From the cell containing the given text, extract its center point as [x, y] coordinate. 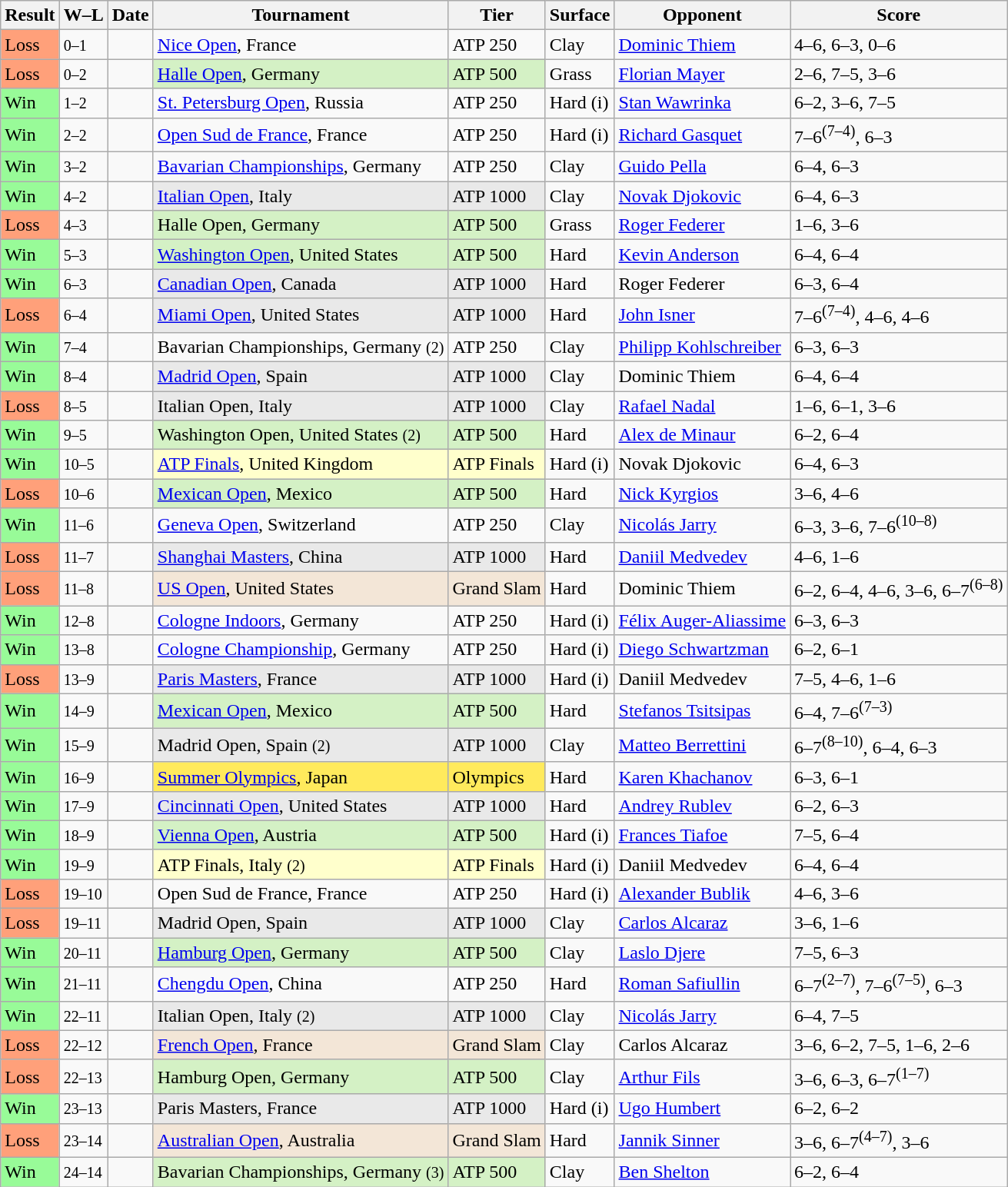
Australian Open, Australia [301, 1141]
19–9 [83, 864]
7–6(7–4), 4–6, 4–6 [899, 315]
18–9 [83, 835]
22–11 [83, 1016]
Jannik Sinner [703, 1141]
6–4, 7–5 [899, 1016]
6–3 [83, 284]
4–6, 1–6 [899, 557]
Frances Tiafoe [703, 835]
4–3 [83, 225]
16–9 [83, 776]
Surface [580, 15]
Kevin Anderson [703, 254]
0–2 [83, 74]
7–6(7–4), 6–3 [899, 135]
10–6 [83, 494]
Diego Schwartzman [703, 650]
6–2, 6–4, 4–6, 3–6, 6–7(6–8) [899, 589]
21–11 [83, 984]
Philipp Kohlschreiber [703, 347]
Félix Auger-Aliassime [703, 620]
ATP Finals, United Kingdom [301, 464]
20–11 [83, 953]
6–3, 6–1 [899, 776]
Guido Pella [703, 167]
13–9 [83, 679]
7–4 [83, 347]
Cologne Championship, Germany [301, 650]
Ugo Humbert [703, 1109]
Washington Open, United States (2) [301, 435]
2–6, 7–5, 3–6 [899, 74]
0–1 [83, 45]
French Open, France [301, 1045]
Ben Shelton [703, 1172]
Rafael Nadal [703, 406]
6–2, 6–2 [899, 1109]
Nick Kyrgios [703, 494]
4–2 [83, 196]
Olympics [497, 776]
8–5 [83, 406]
23–14 [83, 1141]
Tournament [301, 15]
9–5 [83, 435]
7–5, 4–6, 1–6 [899, 679]
Miami Open, United States [301, 315]
Alexander Bublik [703, 894]
11–6 [83, 526]
4–6, 3–6 [899, 894]
5–3 [83, 254]
19–11 [83, 923]
22–12 [83, 1045]
6–7(2–7), 7–6(7–5), 6–3 [899, 984]
Summer Olympics, Japan [301, 776]
7–5, 6–4 [899, 835]
John Isner [703, 315]
4–6, 6–3, 0–6 [899, 45]
Andrey Rublev [703, 806]
W–L [83, 15]
St. Petersburg Open, Russia [301, 103]
6–3, 6–4 [899, 284]
11–7 [83, 557]
Karen Khachanov [703, 776]
1–6, 3–6 [899, 225]
Bavarian Championships, Germany (2) [301, 347]
Italian Open, Italy (2) [301, 1016]
13–8 [83, 650]
12–8 [83, 620]
1–2 [83, 103]
Score [899, 15]
Opponent [703, 15]
6–2, 6–1 [899, 650]
6–7(8–10), 6–4, 6–3 [899, 746]
3–6, 6–2, 7–5, 1–6, 2–6 [899, 1045]
Roman Safiullin [703, 984]
3–6, 6–3, 6–7(1–7) [899, 1076]
Shanghai Masters, China [301, 557]
Tier [497, 15]
Washington Open, United States [301, 254]
17–9 [83, 806]
3–6, 4–6 [899, 494]
Cologne Indoors, Germany [301, 620]
6–3, 3–6, 7–6(10–8) [899, 526]
Bavarian Championships, Germany [301, 167]
10–5 [83, 464]
19–10 [83, 894]
Stan Wawrinka [703, 103]
1–6, 6–1, 3–6 [899, 406]
3–2 [83, 167]
3–6, 1–6 [899, 923]
24–14 [83, 1172]
23–13 [83, 1109]
6–4, 7–6(7–3) [899, 710]
Florian Mayer [703, 74]
6–2, 3–6, 7–5 [899, 103]
US Open, United States [301, 589]
11–8 [83, 589]
Bavarian Championships, Germany (3) [301, 1172]
22–13 [83, 1076]
6–2, 6–3 [899, 806]
Geneva Open, Switzerland [301, 526]
14–9 [83, 710]
Laslo Djere [703, 953]
Canadian Open, Canada [301, 284]
Vienna Open, Austria [301, 835]
Cincinnati Open, United States [301, 806]
3–6, 6–7(4–7), 3–6 [899, 1141]
ATP Finals, Italy (2) [301, 864]
Arthur Fils [703, 1076]
Alex de Minaur [703, 435]
2–2 [83, 135]
Chengdu Open, China [301, 984]
Nice Open, France [301, 45]
Richard Gasquet [703, 135]
Matteo Berrettini [703, 746]
Stefanos Tsitsipas [703, 710]
15–9 [83, 746]
Madrid Open, Spain (2) [301, 746]
7–5, 6–3 [899, 953]
Result [30, 15]
8–4 [83, 376]
Date [131, 15]
6–4 [83, 315]
